Return the [X, Y] coordinate for the center point of the cell that contains the specified text.  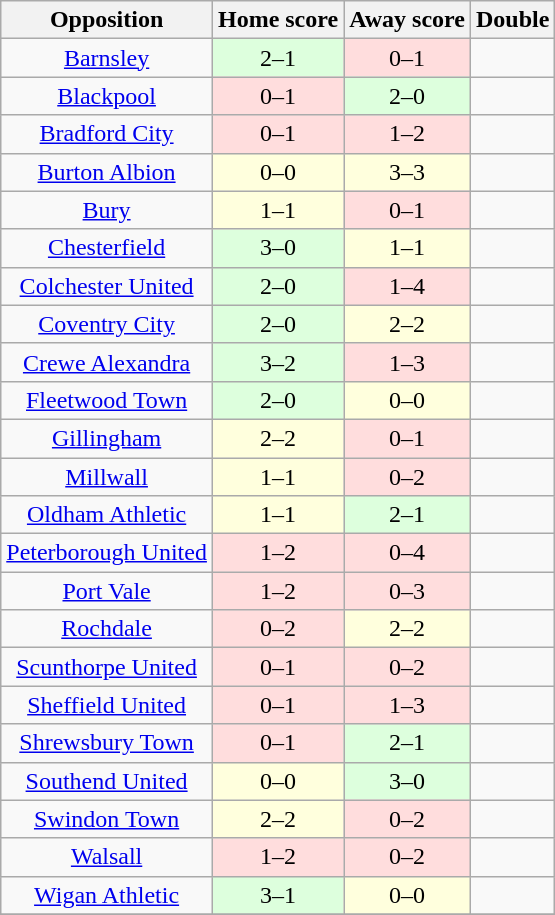
Millwall [107, 477]
1–4 [408, 286]
Peterborough United [107, 553]
Fleetwood Town [107, 400]
3–1 [278, 895]
Sheffield United [107, 705]
Blackpool [107, 96]
Bradford City [107, 134]
Colchester United [107, 286]
0–3 [408, 591]
Swindon Town [107, 819]
Scunthorpe United [107, 667]
Chesterfield [107, 248]
Barnsley [107, 58]
Burton Albion [107, 172]
Shrewsbury Town [107, 743]
Double [513, 20]
3–2 [278, 362]
Bury [107, 210]
Southend United [107, 781]
Away score [408, 20]
Walsall [107, 857]
Opposition [107, 20]
0–4 [408, 553]
3–3 [408, 172]
Oldham Athletic [107, 515]
Wigan Athletic [107, 895]
Crewe Alexandra [107, 362]
Coventry City [107, 324]
Rochdale [107, 629]
Home score [278, 20]
Port Vale [107, 591]
Gillingham [107, 438]
